Detect which cell encompasses the target text, then output its (X, Y) center coordinate. 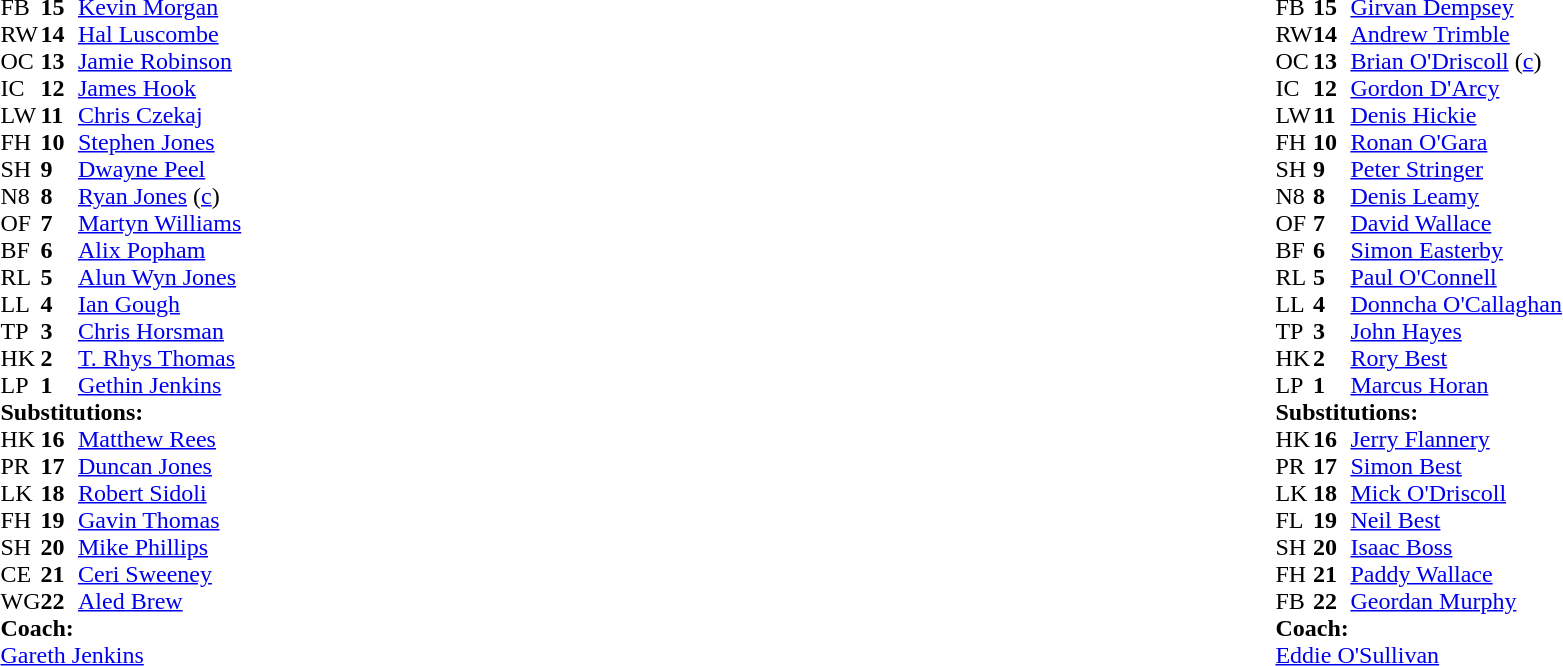
Chris Czekaj (160, 116)
Gordon D'Arcy (1456, 88)
John Hayes (1456, 332)
Dwayne Peel (160, 170)
Alun Wyn Jones (160, 278)
Matthew Rees (160, 440)
Gavin Thomas (160, 520)
Jamie Robinson (160, 62)
Neil Best (1456, 520)
WG (20, 602)
Duncan Jones (160, 466)
Martyn Williams (160, 224)
Brian O'Driscoll (c) (1456, 62)
Chris Horsman (160, 332)
Denis Leamy (1456, 196)
Aled Brew (160, 602)
Paddy Wallace (1456, 574)
Hal Luscombe (160, 34)
Robert Sidoli (160, 494)
Gethin Jenkins (160, 386)
Ceri Sweeney (160, 574)
Mick O'Driscoll (1456, 494)
Alix Popham (160, 250)
Paul O'Connell (1456, 278)
Ryan Jones (c) (160, 196)
Ronan O'Gara (1456, 142)
Ian Gough (160, 304)
Geordan Murphy (1456, 602)
CE (20, 574)
FL (1294, 520)
James Hook (160, 88)
Simon Easterby (1456, 250)
Denis Hickie (1456, 116)
Mike Phillips (160, 548)
Stephen Jones (160, 142)
Donncha O'Callaghan (1456, 304)
Simon Best (1456, 466)
Peter Stringer (1456, 170)
Andrew Trimble (1456, 34)
Marcus Horan (1456, 386)
FB (1294, 602)
Rory Best (1456, 358)
T. Rhys Thomas (160, 358)
Jerry Flannery (1456, 440)
David Wallace (1456, 224)
Isaac Boss (1456, 548)
